Scan for the cell matching the given text and deliver its (x, y) coordinate at center. 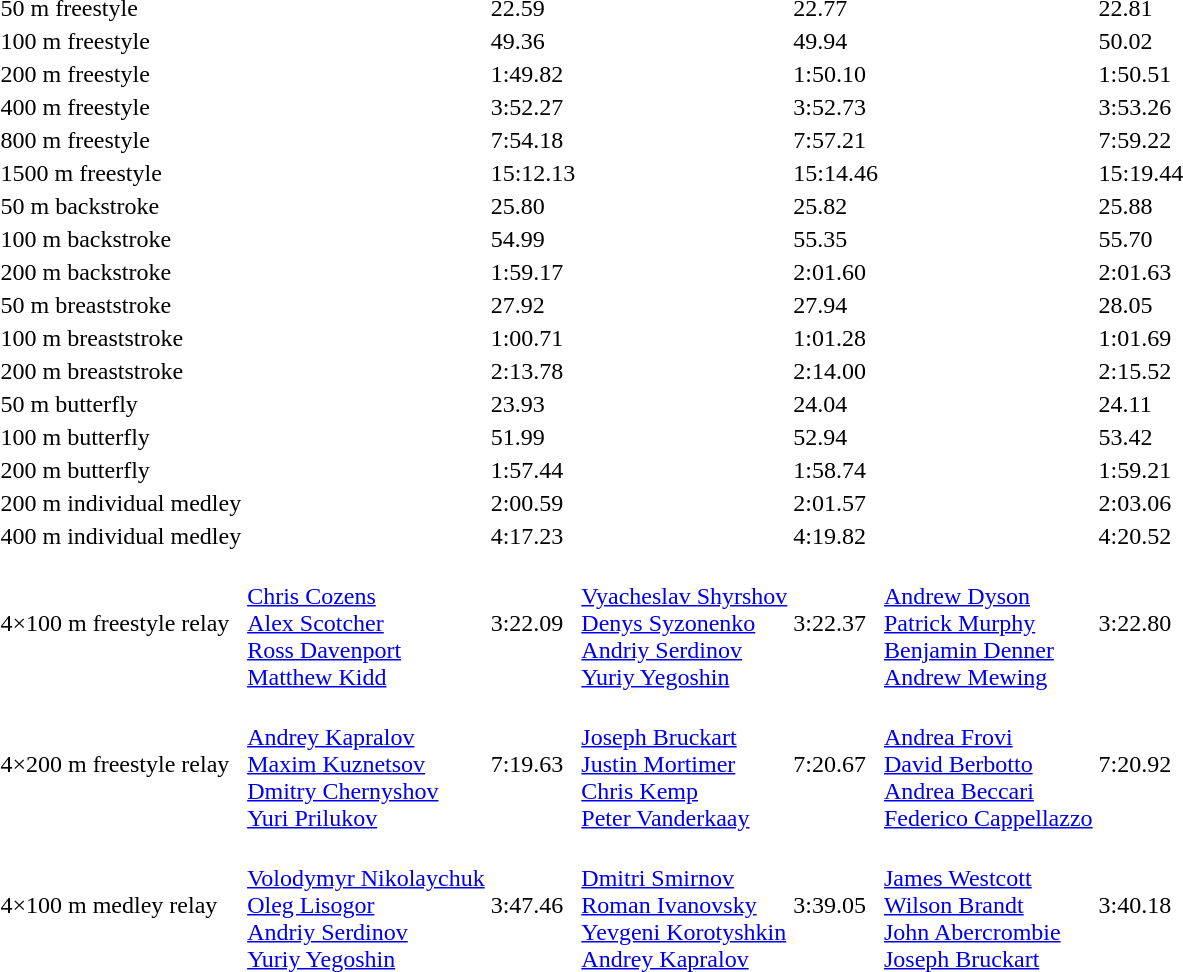
3:52.73 (836, 107)
2:01.60 (836, 272)
7:54.18 (533, 140)
49.94 (836, 41)
55.35 (836, 239)
27.92 (533, 305)
1:01.28 (836, 338)
1:50.10 (836, 74)
24.04 (836, 404)
7:57.21 (836, 140)
Chris CozensAlex ScotcherRoss DavenportMatthew Kidd (366, 623)
4:17.23 (533, 536)
2:01.57 (836, 503)
27.94 (836, 305)
Vyacheslav ShyrshovDenys SyzonenkoAndriy SerdinovYuriy Yegoshin (684, 623)
3:52.27 (533, 107)
15:12.13 (533, 173)
7:20.67 (836, 764)
52.94 (836, 437)
2:13.78 (533, 371)
3:22.37 (836, 623)
1:00.71 (533, 338)
2:14.00 (836, 371)
Andrey KapralovMaxim KuznetsovDmitry ChernyshovYuri Prilukov (366, 764)
3:22.09 (533, 623)
1:57.44 (533, 470)
1:49.82 (533, 74)
51.99 (533, 437)
25.80 (533, 206)
2:00.59 (533, 503)
1:59.17 (533, 272)
4:19.82 (836, 536)
1:58.74 (836, 470)
Andrew DysonPatrick MurphyBenjamin DennerAndrew Mewing (988, 623)
Andrea FroviDavid BerbottoAndrea BeccariFederico Cappellazzo (988, 764)
49.36 (533, 41)
25.82 (836, 206)
15:14.46 (836, 173)
54.99 (533, 239)
Joseph BruckartJustin MortimerChris KempPeter Vanderkaay (684, 764)
7:19.63 (533, 764)
23.93 (533, 404)
